Detect which cell encompasses the target text, then output its (x, y) center coordinate. 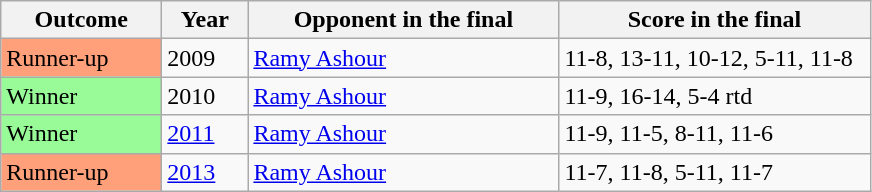
2010 (205, 96)
2009 (205, 58)
11-9, 11-5, 8-11, 11-6 (714, 134)
Score in the final (714, 20)
2011 (205, 134)
11-9, 16-14, 5-4 rtd (714, 96)
2013 (205, 172)
11-8, 13-11, 10-12, 5-11, 11-8 (714, 58)
Year (205, 20)
Outcome (82, 20)
11-7, 11-8, 5-11, 11-7 (714, 172)
Opponent in the final (404, 20)
